Locate the cell with the specified text and output its (x, y) center coordinate. 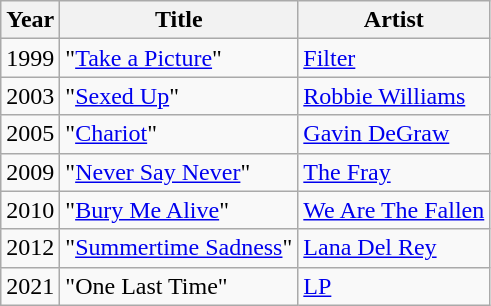
LP (394, 286)
2010 (30, 210)
"Take a Picture" (179, 58)
2003 (30, 96)
Title (179, 20)
Gavin DeGraw (394, 134)
"Bury Me Alive" (179, 210)
Lana Del Rey (394, 248)
"One Last Time" (179, 286)
Artist (394, 20)
"Chariot" (179, 134)
"Sexed Up" (179, 96)
Robbie Williams (394, 96)
Year (30, 20)
2012 (30, 248)
The Fray (394, 172)
Filter (394, 58)
1999 (30, 58)
2009 (30, 172)
"Summertime Sadness" (179, 248)
2005 (30, 134)
2021 (30, 286)
"Never Say Never" (179, 172)
We Are The Fallen (394, 210)
